Scan for the cell matching the given text and deliver its (x, y) coordinate at center. 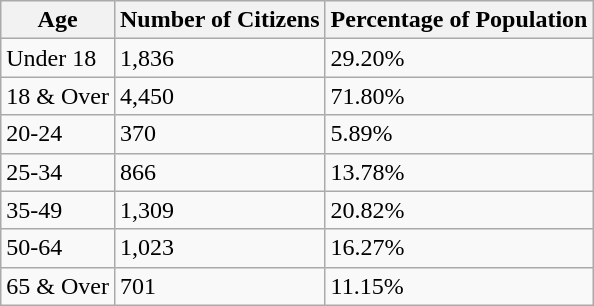
50-64 (58, 248)
Number of Citizens (220, 20)
1,023 (220, 248)
Age (58, 20)
20-24 (58, 134)
Percentage of Population (459, 20)
370 (220, 134)
25-34 (58, 172)
11.15% (459, 286)
18 & Over (58, 96)
5.89% (459, 134)
29.20% (459, 58)
1,836 (220, 58)
1,309 (220, 210)
13.78% (459, 172)
35-49 (58, 210)
866 (220, 172)
Under 18 (58, 58)
4,450 (220, 96)
20.82% (459, 210)
71.80% (459, 96)
65 & Over (58, 286)
701 (220, 286)
16.27% (459, 248)
